Extract the (X, Y) coordinate from the center of the cell holding the provided text.  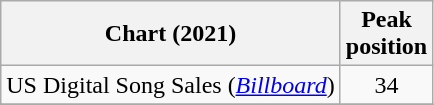
US Digital Song Sales (Billboard) (171, 85)
34 (386, 85)
Peakposition (386, 34)
Chart (2021) (171, 34)
